Capture the cell that displays the provided text and extract its [X, Y] central coordinate. 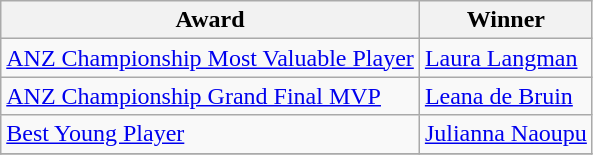
ANZ Championship Most Valuable Player [210, 58]
Winner [506, 20]
Leana de Bruin [506, 96]
ANZ Championship Grand Final MVP [210, 96]
Julianna Naoupu [506, 134]
Award [210, 20]
Laura Langman [506, 58]
Best Young Player [210, 134]
